Pinpoint the cell where the given text exists, returning its [x, y] midpoint coordinate. 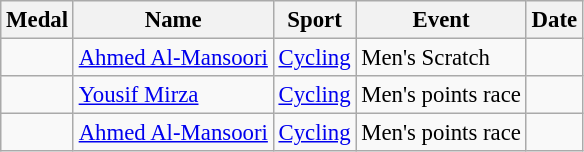
Sport [314, 20]
Medal [38, 20]
Name [173, 20]
Date [554, 20]
Yousif Mirza [173, 95]
Event [441, 20]
Men's Scratch [441, 58]
